Search for the cell housing the specified text and yield its (X, Y) center coordinate. 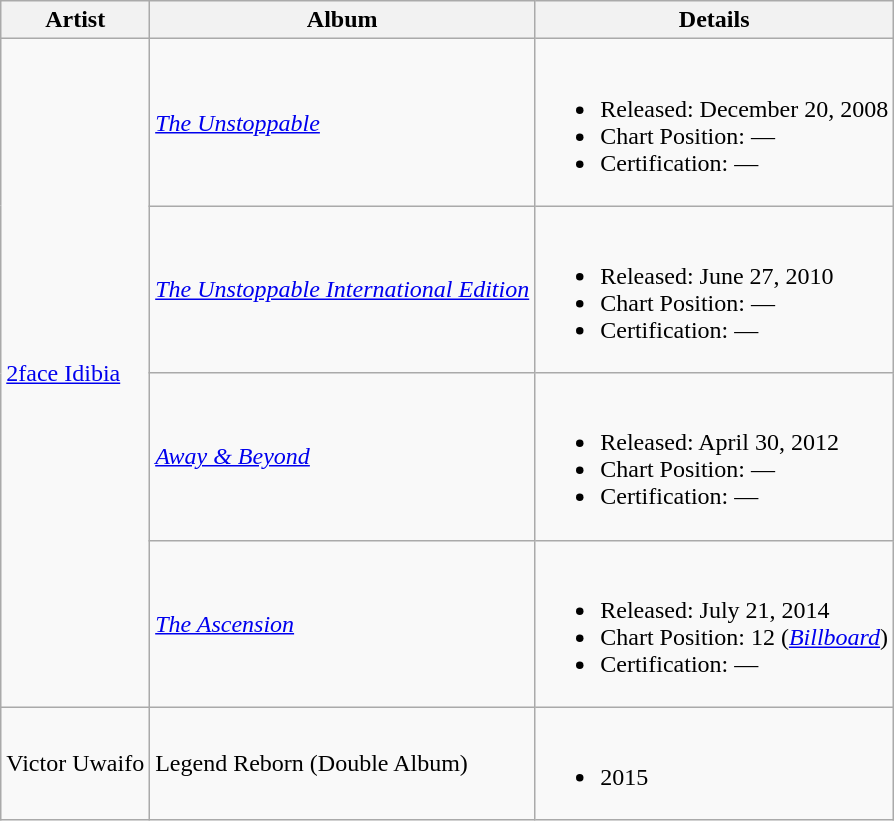
Released: December 20, 2008Chart Position: —Certification: — (714, 122)
Released: April 30, 2012Chart Position: —Certification: — (714, 456)
Artist (76, 20)
2015 (714, 764)
The Ascension (342, 624)
The Unstoppable (342, 122)
Legend Reborn (Double Album) (342, 764)
Released: June 27, 2010Chart Position: —Certification: — (714, 290)
Away & Beyond (342, 456)
The Unstoppable International Edition (342, 290)
Released: July 21, 2014Chart Position: 12 (Billboard)Certification: — (714, 624)
2face Idibia (76, 373)
Details (714, 20)
Album (342, 20)
Victor Uwaifo (76, 764)
